Scan for the cell matching the given text and deliver its [x, y] coordinate at center. 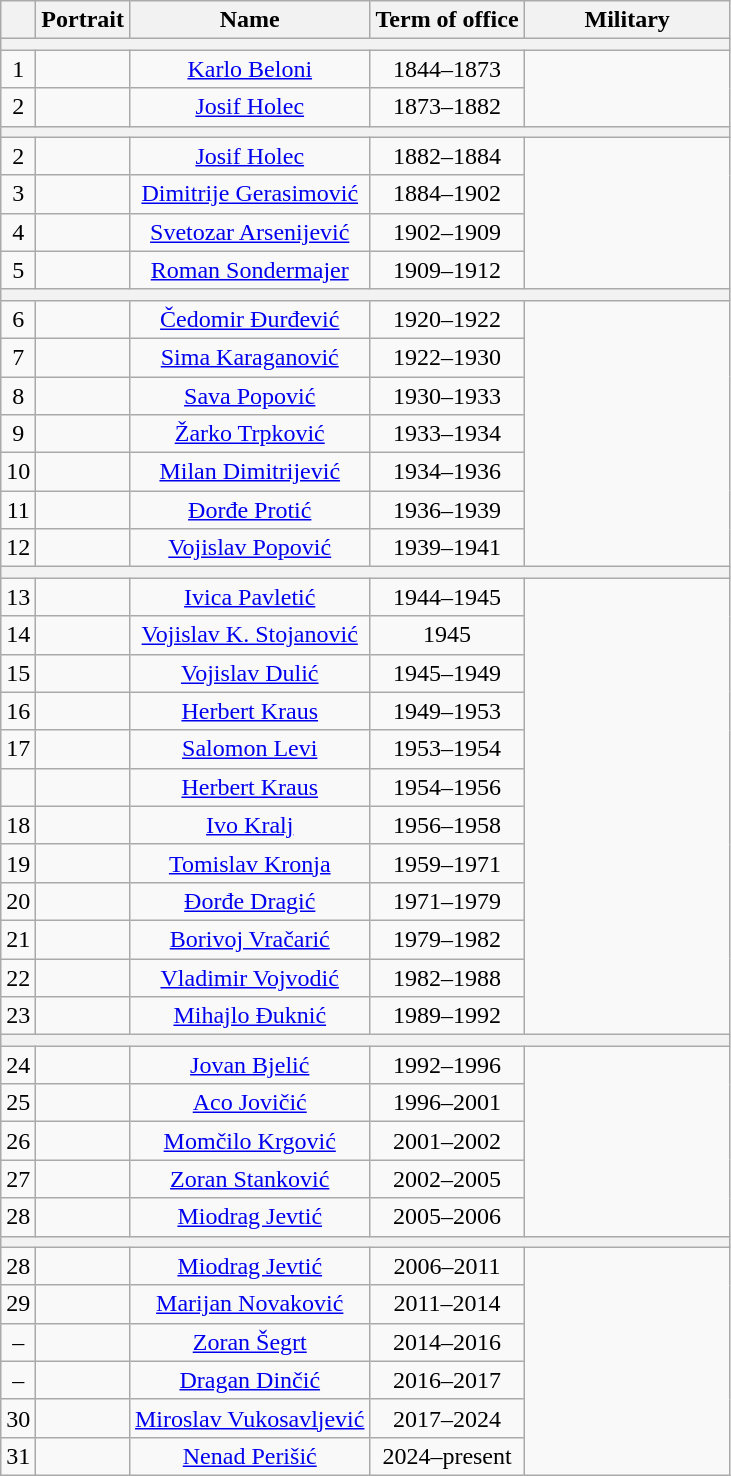
13 [18, 597]
Term of office [447, 20]
1884–1902 [447, 194]
18 [18, 825]
1902–1909 [447, 232]
Karlo Beloni [249, 69]
Vladimir Vojvodić [249, 977]
Đorđe Protić [249, 510]
Đorđe Dragić [249, 901]
1971–1979 [447, 901]
Momčilo Krgović [249, 1141]
1996–2001 [447, 1103]
1956–1958 [447, 825]
26 [18, 1141]
2001–2002 [447, 1141]
2014–2016 [447, 1342]
Zoran Stanković [249, 1179]
1 [18, 69]
29 [18, 1304]
1936–1939 [447, 510]
1954–1956 [447, 787]
4 [18, 232]
23 [18, 1016]
Jovan Bjelić [249, 1065]
2006–2011 [447, 1266]
1882–1884 [447, 156]
Vojislav K. Stojanović [249, 635]
25 [18, 1103]
17 [18, 749]
14 [18, 635]
Portrait [83, 20]
1949–1953 [447, 711]
5 [18, 270]
Sima Karaganović [249, 357]
30 [18, 1418]
19 [18, 863]
12 [18, 548]
22 [18, 977]
1933–1934 [447, 434]
1930–1933 [447, 395]
3 [18, 194]
20 [18, 901]
Military [627, 20]
24 [18, 1065]
1934–1936 [447, 472]
2011–2014 [447, 1304]
1945 [447, 635]
Čedomir Đurđević [249, 319]
Milan Dimitrijević [249, 472]
Dragan Dinčić [249, 1380]
Marijan Novaković [249, 1304]
1909–1912 [447, 270]
1844–1873 [447, 69]
8 [18, 395]
Svetozar Arsenijević [249, 232]
1982–1988 [447, 977]
Name [249, 20]
2017–2024 [447, 1418]
2002–2005 [447, 1179]
27 [18, 1179]
2024–present [447, 1456]
Vojislav Dulić [249, 673]
Zoran Šegrt [249, 1342]
15 [18, 673]
Ivica Pavletić [249, 597]
11 [18, 510]
1979–1982 [447, 939]
1922–1930 [447, 357]
31 [18, 1456]
Mihajlo Đuknić [249, 1016]
10 [18, 472]
2005–2006 [447, 1217]
1992–1996 [447, 1065]
16 [18, 711]
Borivoj Vračarić [249, 939]
1920–1922 [447, 319]
7 [18, 357]
1953–1954 [447, 749]
2016–2017 [447, 1380]
9 [18, 434]
Žarko Trpković [249, 434]
Ivo Kralj [249, 825]
6 [18, 319]
Sava Popović [249, 395]
1945–1949 [447, 673]
1989–1992 [447, 1016]
Salomon Levi [249, 749]
Aco Jovičić [249, 1103]
1944–1945 [447, 597]
1959–1971 [447, 863]
Vojislav Popović [249, 548]
Miroslav Vukosavljević [249, 1418]
21 [18, 939]
1873–1882 [447, 107]
1939–1941 [447, 548]
Roman Sondermajer [249, 270]
Dimitrije Gerasimović [249, 194]
Nenad Perišić [249, 1456]
Tomislav Kronja [249, 863]
